Detect which cell encompasses the target text, then output its (X, Y) center coordinate. 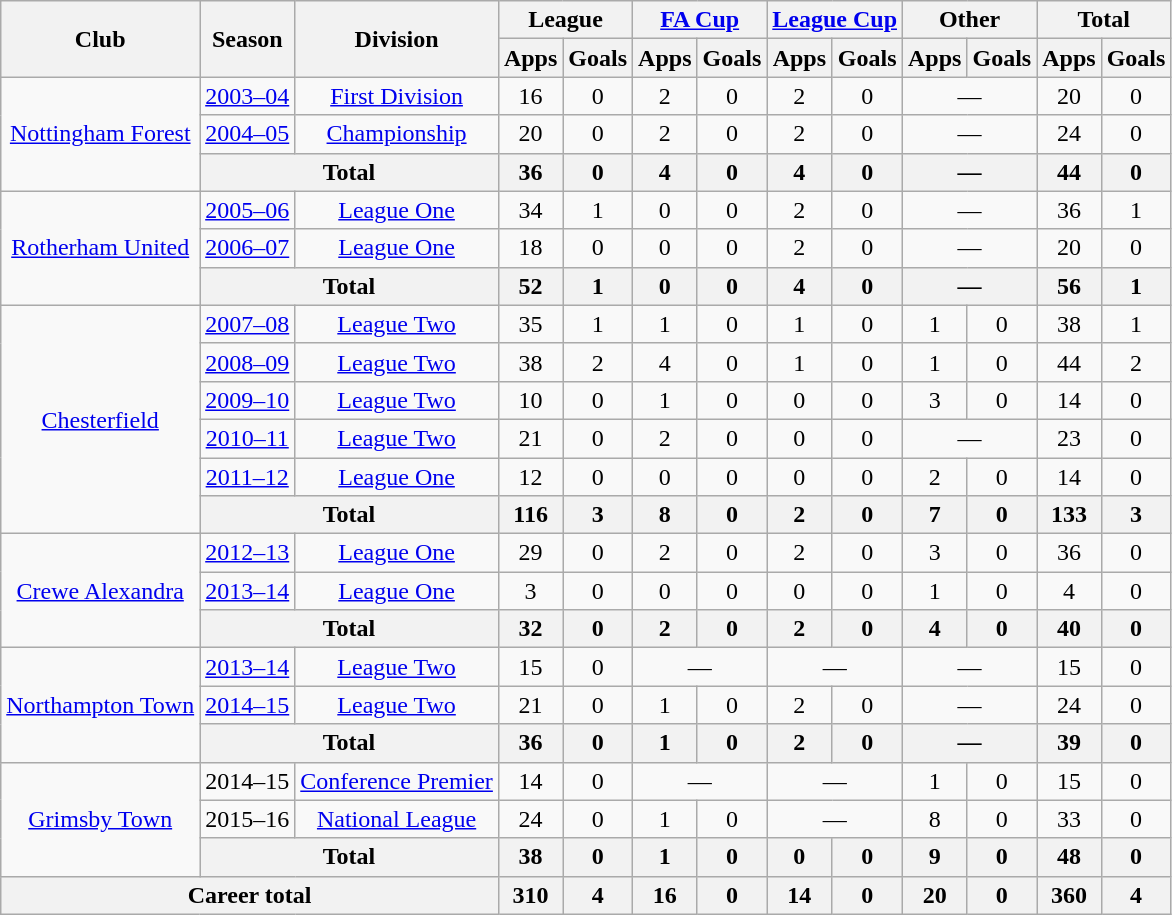
Division (397, 39)
Rotherham United (100, 248)
2005–06 (248, 210)
2011–12 (248, 477)
2008–09 (248, 362)
39 (1069, 743)
56 (1069, 286)
First Division (397, 96)
35 (530, 324)
2003–04 (248, 96)
40 (1069, 629)
360 (1069, 895)
7 (935, 515)
League Cup (835, 20)
33 (1069, 819)
Nottingham Forest (100, 134)
Northampton Town (100, 705)
48 (1069, 857)
Season (248, 39)
2004–05 (248, 134)
Championship (397, 134)
12 (530, 477)
34 (530, 210)
18 (530, 248)
Crewe Alexandra (100, 591)
2012–13 (248, 553)
Chesterfield (100, 419)
National League (397, 819)
2009–10 (248, 400)
310 (530, 895)
FA Cup (700, 20)
9 (935, 857)
2010–11 (248, 438)
Club (100, 39)
2007–08 (248, 324)
2006–07 (248, 248)
29 (530, 553)
116 (530, 515)
Career total (250, 895)
10 (530, 400)
League (565, 20)
32 (530, 629)
Other (970, 20)
23 (1069, 438)
52 (530, 286)
133 (1069, 515)
Conference Premier (397, 781)
Grimsby Town (100, 819)
2015–16 (248, 819)
